Extract the [x, y] coordinate from the center of the cell holding the provided text.  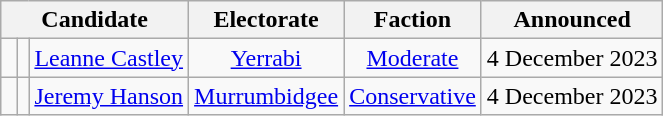
Leanne Castley [109, 58]
Conservative [413, 96]
Jeremy Hanson [109, 96]
Murrumbidgee [266, 96]
Faction [413, 20]
Moderate [413, 58]
Yerrabi [266, 58]
Candidate [95, 20]
Announced [572, 20]
Electorate [266, 20]
